Provide the (x, y) coordinate of the cell's center where the given text is located.  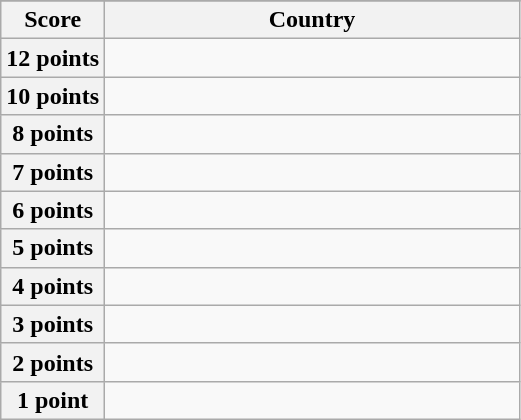
Score (53, 20)
2 points (53, 362)
7 points (53, 172)
1 point (53, 400)
Country (312, 20)
10 points (53, 96)
3 points (53, 324)
12 points (53, 58)
6 points (53, 210)
8 points (53, 134)
5 points (53, 248)
4 points (53, 286)
